From the cell containing the given text, extract its center point as (x, y) coordinate. 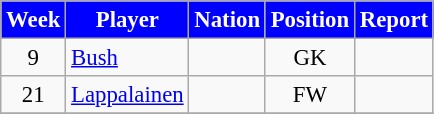
9 (34, 58)
GK (310, 58)
Lappalainen (128, 95)
Report (394, 20)
Week (34, 20)
Bush (128, 58)
FW (310, 95)
Nation (227, 20)
Player (128, 20)
21 (34, 95)
Position (310, 20)
